Detect which cell encompasses the target text, then output its (x, y) center coordinate. 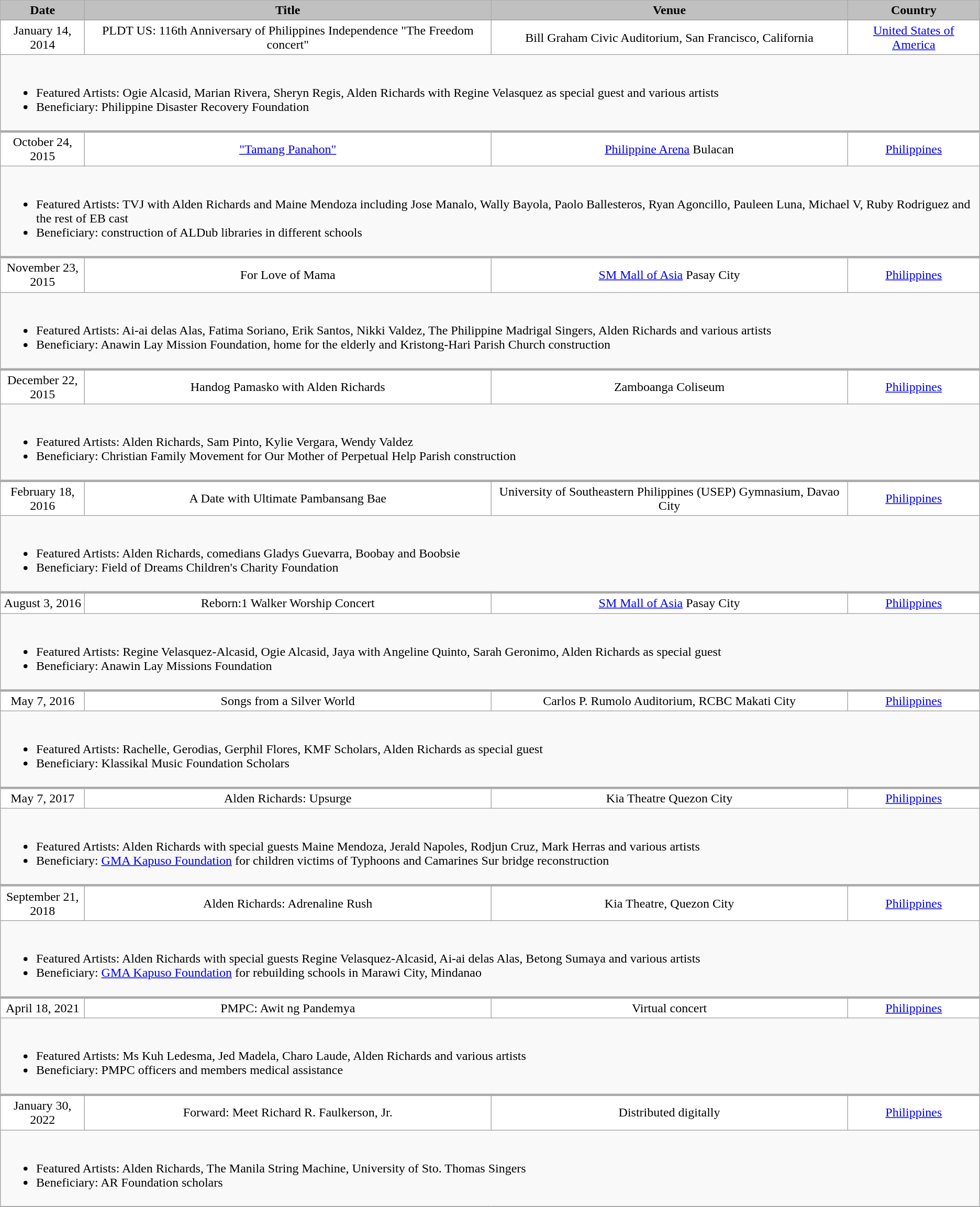
December 22, 2015 (43, 386)
September 21, 2018 (43, 903)
Kia Theatre, Quezon City (670, 903)
A Date with Ultimate Pambansang Bae (288, 498)
January 30, 2022 (43, 1113)
Songs from a Silver World (288, 701)
May 7, 2016 (43, 701)
Featured Artists: Rachelle, Gerodias, Gerphil Flores, KMF Scholars, Alden Richards as special guestBeneficiary: Klassikal Music Foundation Scholars (490, 750)
Reborn:1 Walker Worship Concert (288, 603)
January 14, 2014 (43, 38)
Title (288, 10)
"Tamang Panahon" (288, 149)
May 7, 2017 (43, 798)
Alden Richards: Adrenaline Rush (288, 903)
Zamboanga Coliseum (670, 386)
August 3, 2016 (43, 603)
Bill Graham Civic Auditorium, San Francisco, California (670, 38)
Venue (670, 10)
Featured Artists: Alden Richards, The Manila String Machine, University of Sto. Thomas SingersBeneficiary: AR Foundation scholars (490, 1168)
Carlos P. Rumolo Auditorium, RCBC Makati City (670, 701)
Country (914, 10)
Distributed digitally (670, 1113)
Forward: Meet Richard R. Faulkerson, Jr. (288, 1113)
November 23, 2015 (43, 274)
United States of America (914, 38)
For Love of Mama (288, 274)
Virtual concert (670, 1008)
Date (43, 10)
February 18, 2016 (43, 498)
Kia Theatre Quezon City (670, 798)
PMPC: Awit ng Pandemya (288, 1008)
April 18, 2021 (43, 1008)
Featured Artists: Alden Richards, comedians Gladys Guevarra, Boobay and BoobsieBeneficiary: Field of Dreams Children's Charity Foundation (490, 554)
Alden Richards: Upsurge (288, 798)
University of Southeastern Philippines (USEP) Gymnasium, Davao City (670, 498)
PLDT US: 116th Anniversary of Philippines Independence "The Freedom concert" (288, 38)
Philippine Arena Bulacan (670, 149)
October 24, 2015 (43, 149)
Handog Pamasko with Alden Richards (288, 386)
